Output the [x, y] coordinate of the center of the cell containing the given text.  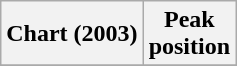
Chart (2003) [72, 34]
Peakposition [189, 34]
